Pinpoint the cell where the given text exists, returning its (X, Y) midpoint coordinate. 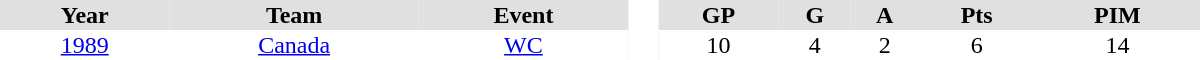
Event (524, 15)
PIM (1118, 15)
14 (1118, 45)
2 (885, 45)
4 (815, 45)
GP (718, 15)
6 (976, 45)
Team (294, 15)
1989 (85, 45)
Year (85, 15)
A (885, 15)
Canada (294, 45)
Pts (976, 15)
10 (718, 45)
G (815, 15)
WC (524, 45)
